Output the [X, Y] coordinate of the center of the cell containing the given text.  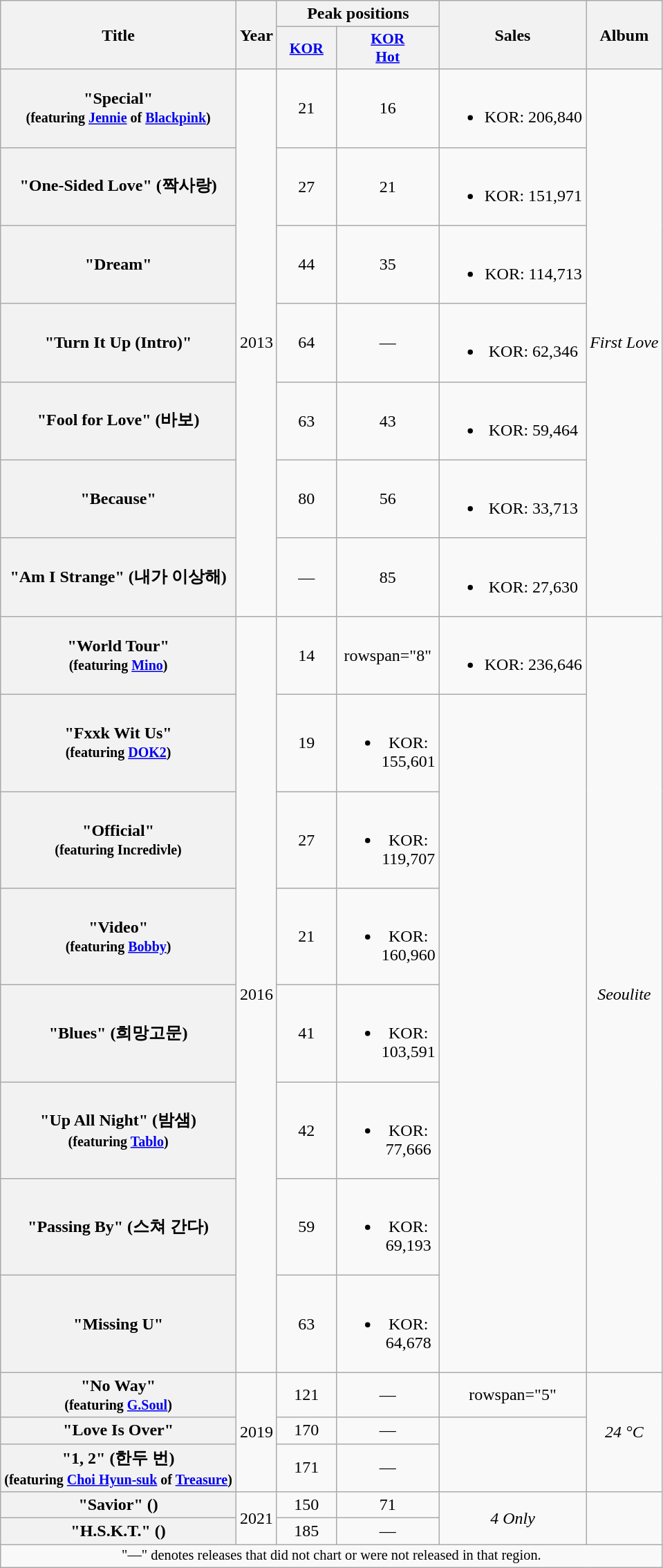
"Fool for Love" (바보) [119, 420]
44 [306, 264]
KOR: 62,346 [512, 343]
"Fxxk Wit Us"(featuring DOK2) [119, 743]
KOR: 151,971 [512, 187]
"H.S.K.T." () [119, 1531]
"1, 2" (한두 번)(featuring Choi Hyun-suk of Treasure) [119, 1468]
KOR: 77,666 [387, 1130]
2019 [256, 1432]
59 [306, 1227]
"Because" [119, 499]
Seoulite [624, 994]
2016 [256, 994]
64 [306, 343]
"World Tour"(featuring Mino) [119, 655]
"Turn It Up (Intro)" [119, 343]
42 [306, 1130]
KOR: 160,960 [387, 937]
71 [387, 1505]
43 [387, 420]
KOR [306, 48]
"Savior" () [119, 1505]
"One-Sided Love" (짝사랑) [119, 187]
121 [306, 1395]
KOR: 103,591 [387, 1034]
35 [387, 264]
"Passing By" (스쳐 간다) [119, 1227]
rowspan="8" [387, 655]
"—" denotes releases that did not chart or were not released in that region. [332, 1556]
"Love Is Over" [119, 1430]
rowspan="5" [512, 1395]
"Up All Night" (밤샘)(featuring Tablo) [119, 1130]
"Am I Strange" (내가 이상해) [119, 577]
14 [306, 655]
24 °C [624, 1432]
Sales [512, 35]
56 [387, 499]
KOR: 206,840 [512, 108]
Album [624, 35]
2021 [256, 1518]
85 [387, 577]
Year [256, 35]
KORHot [387, 48]
"No Way"(featuring G.Soul) [119, 1395]
"Special"(featuring Jennie of Blackpink) [119, 108]
185 [306, 1531]
KOR: 33,713 [512, 499]
Title [119, 35]
"Official"(featuring Incredivle) [119, 839]
KOR: 27,630 [512, 577]
First Love [624, 343]
KOR: 64,678 [387, 1324]
2013 [256, 343]
KOR: 119,707 [387, 839]
41 [306, 1034]
KOR: 114,713 [512, 264]
"Video"(featuring Bobby) [119, 937]
KOR: 236,646 [512, 655]
170 [306, 1430]
4 Only [512, 1518]
KOR: 59,464 [512, 420]
16 [387, 108]
19 [306, 743]
"Dream" [119, 264]
KOR: 69,193 [387, 1227]
"Missing U" [119, 1324]
150 [306, 1505]
Peak positions [358, 14]
KOR: 155,601 [387, 743]
"Blues" (희망고문) [119, 1034]
80 [306, 499]
171 [306, 1468]
